Extract the [X, Y] coordinate from the center of the cell holding the provided text.  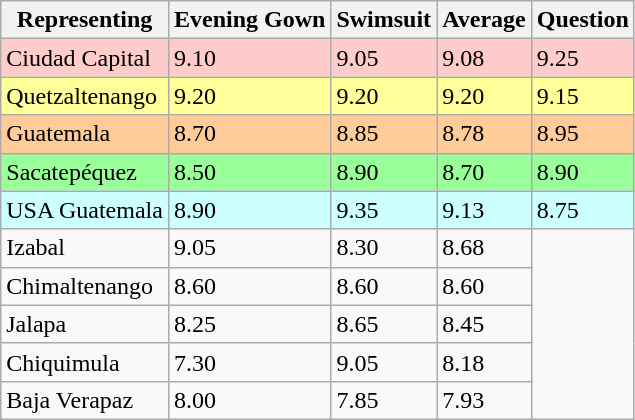
8.65 [384, 324]
Sacatepéquez [85, 172]
7.30 [249, 362]
9.10 [249, 58]
Baja Verapaz [85, 400]
Jalapa [85, 324]
8.75 [582, 210]
Representing [85, 20]
8.00 [249, 400]
9.13 [484, 210]
8.45 [484, 324]
9.08 [484, 58]
Question [582, 20]
USA Guatemala [85, 210]
8.25 [249, 324]
Guatemala [85, 134]
9.15 [582, 96]
7.85 [384, 400]
Swimsuit [384, 20]
8.18 [484, 362]
Ciudad Capital [85, 58]
8.95 [582, 134]
8.30 [384, 248]
Chiquimula [85, 362]
8.68 [484, 248]
Evening Gown [249, 20]
Izabal [85, 248]
8.85 [384, 134]
Average [484, 20]
Chimaltenango [85, 286]
9.25 [582, 58]
Quetzaltenango [85, 96]
7.93 [484, 400]
8.78 [484, 134]
9.35 [384, 210]
8.50 [249, 172]
